From the cell containing the given text, extract its center point as [X, Y] coordinate. 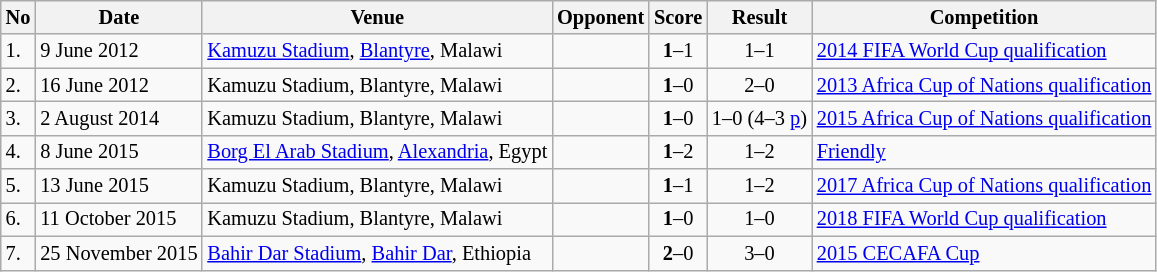
Venue [377, 17]
Date [118, 17]
3–0 [760, 253]
Score [678, 17]
25 November 2015 [118, 253]
8 June 2015 [118, 152]
Friendly [984, 152]
2015 CECAFA Cup [984, 253]
1. [18, 51]
13 June 2015 [118, 186]
3. [18, 118]
Result [760, 17]
11 October 2015 [118, 219]
5. [18, 186]
2015 Africa Cup of Nations qualification [984, 118]
Opponent [600, 17]
2017 Africa Cup of Nations qualification [984, 186]
7. [18, 253]
2. [18, 85]
2 August 2014 [118, 118]
2013 Africa Cup of Nations qualification [984, 85]
16 June 2012 [118, 85]
Bahir Dar Stadium, Bahir Dar, Ethiopia [377, 253]
9 June 2012 [118, 51]
Borg El Arab Stadium, Alexandria, Egypt [377, 152]
6. [18, 219]
2018 FIFA World Cup qualification [984, 219]
1–0 (4–3 p) [760, 118]
2014 FIFA World Cup qualification [984, 51]
No [18, 17]
Competition [984, 17]
4. [18, 152]
